Return [X, Y] of the center of cell containing provided text 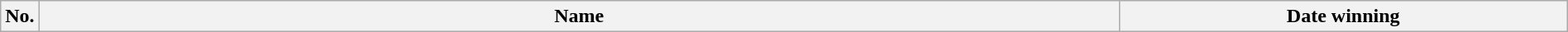
No. [20, 16]
Name [579, 16]
Date winning [1343, 16]
